Identify which cell holds the provided text, then report its [X, Y] central coordinate. 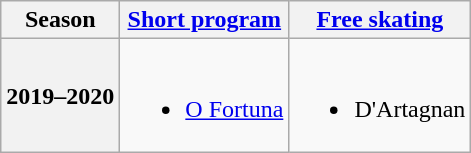
O Fortuna [204, 96]
Free skating [380, 20]
Short program [204, 20]
D'Artagnan [380, 96]
2019–2020 [60, 96]
Season [60, 20]
